Output the (X, Y) coordinate of the center of the cell containing the given text.  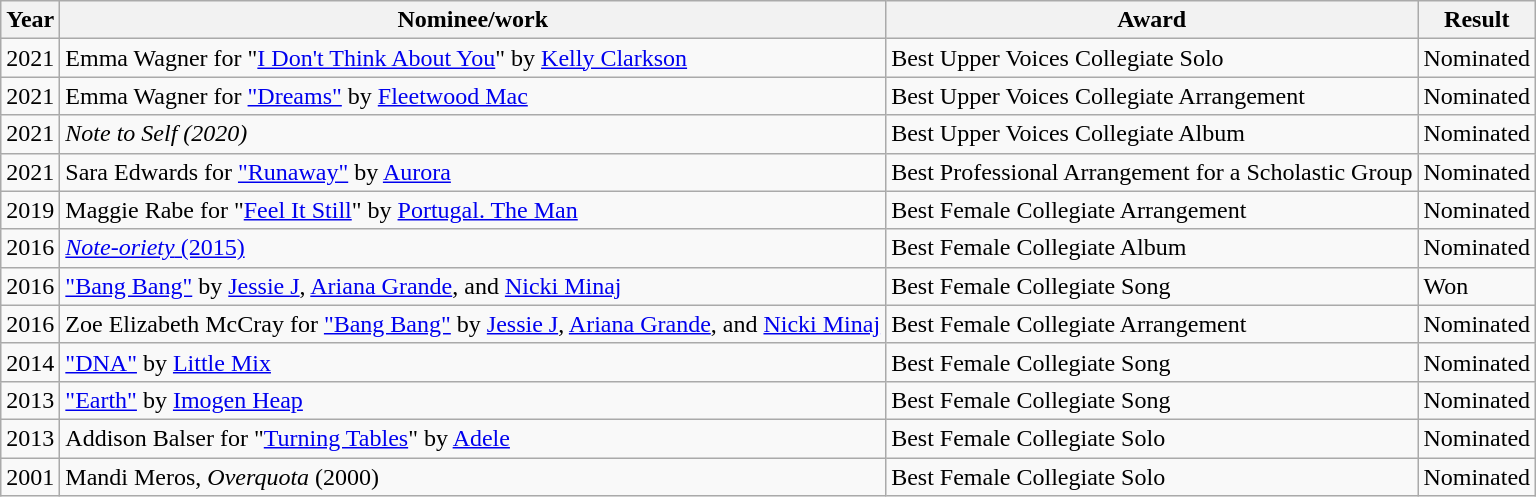
Note-oriety (2015) (473, 248)
Mandi Meros, Overquota (2000) (473, 477)
Note to Self (2020) (473, 134)
Best Upper Voices Collegiate Album (1152, 134)
Sara Edwards for "Runaway" by Aurora (473, 172)
Best Upper Voices Collegiate Solo (1152, 58)
Maggie Rabe for "Feel It Still" by Portugal. The Man (473, 210)
Best Upper Voices Collegiate Arrangement (1152, 96)
Result (1477, 20)
Zoe Elizabeth McCray for "Bang Bang" by Jessie J, Ariana Grande, and Nicki Minaj (473, 324)
Award (1152, 20)
Addison Balser for "Turning Tables" by Adele (473, 438)
Emma Wagner for "Dreams" by Fleetwood Mac (473, 96)
Emma Wagner for "I Don't Think About You" by Kelly Clarkson (473, 58)
Won (1477, 286)
2014 (30, 362)
Nominee/work (473, 20)
2019 (30, 210)
Best Professional Arrangement for a Scholastic Group (1152, 172)
2001 (30, 477)
"Earth" by Imogen Heap (473, 400)
"Bang Bang" by Jessie J, Ariana Grande, and Nicki Minaj (473, 286)
Best Female Collegiate Album (1152, 248)
"DNA" by Little Mix (473, 362)
Year (30, 20)
